Find where the given text appears and provide that cell's center as [X, Y] coordinate. 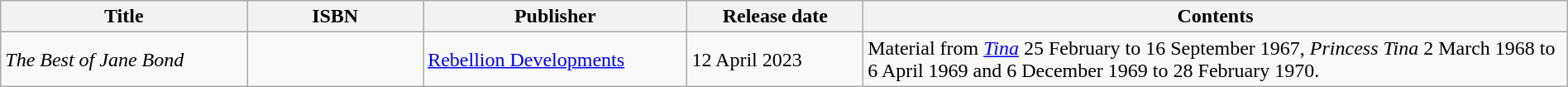
12 April 2023 [776, 60]
Release date [776, 17]
The Best of Jane Bond [124, 60]
ISBN [336, 17]
Contents [1216, 17]
Title [124, 17]
Publisher [556, 17]
Rebellion Developments [556, 60]
Material from Tina 25 February to 16 September 1967, Princess Tina 2 March 1968 to 6 April 1969 and 6 December 1969 to 28 February 1970. [1216, 60]
